Scan for the cell matching the given text and deliver its [x, y] coordinate at center. 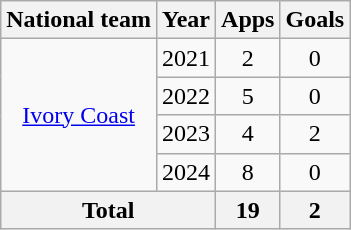
Apps [248, 20]
2024 [186, 172]
2022 [186, 96]
2021 [186, 58]
2023 [186, 134]
8 [248, 172]
Total [108, 210]
National team [79, 20]
5 [248, 96]
Year [186, 20]
Ivory Coast [79, 115]
4 [248, 134]
19 [248, 210]
Goals [315, 20]
